Provide the (x, y) coordinate of the cell's center where the given text is located.  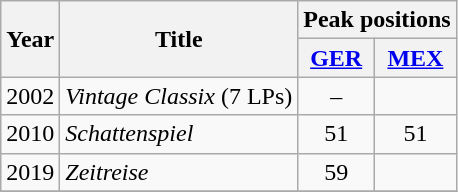
Vintage Classix (7 LPs) (179, 96)
MEX (416, 58)
Zeitreise (179, 172)
59 (336, 172)
2010 (30, 134)
Title (179, 39)
Schattenspiel (179, 134)
2002 (30, 96)
Peak positions (377, 20)
2019 (30, 172)
Year (30, 39)
GER (336, 58)
– (336, 96)
